Detect which cell encompasses the target text, then output its (x, y) center coordinate. 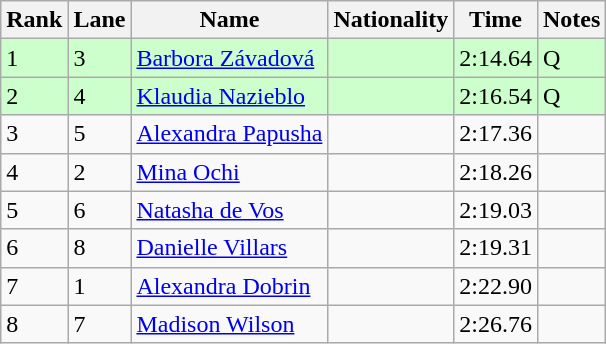
2:26.76 (496, 324)
Mina Ochi (230, 172)
2:19.31 (496, 248)
Danielle Villars (230, 248)
Rank (34, 20)
Nationality (391, 20)
Alexandra Dobrin (230, 286)
Klaudia Nazieblo (230, 96)
Time (496, 20)
Madison Wilson (230, 324)
2:19.03 (496, 210)
2:17.36 (496, 134)
Name (230, 20)
2:14.64 (496, 58)
Lane (100, 20)
Natasha de Vos (230, 210)
Notes (571, 20)
2:22.90 (496, 286)
Barbora Závadová (230, 58)
2:18.26 (496, 172)
2:16.54 (496, 96)
Alexandra Papusha (230, 134)
